For the text-containing cell, return its midpoint in (x, y) coordinate format. 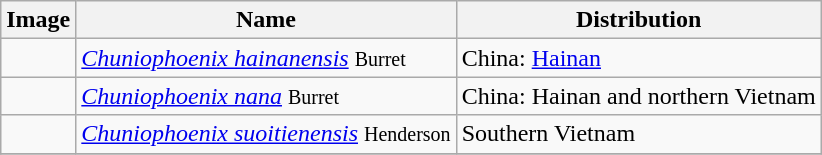
Chuniophoenix nana Burret (266, 96)
Chuniophoenix suoitienensis Henderson (266, 134)
Name (266, 20)
Image (38, 20)
China: Hainan and northern Vietnam (638, 96)
China: Hainan (638, 58)
Chuniophoenix hainanensis Burret (266, 58)
Distribution (638, 20)
Southern Vietnam (638, 134)
